Determine the [x, y] coordinate at the center of the cell enclosing the given text.  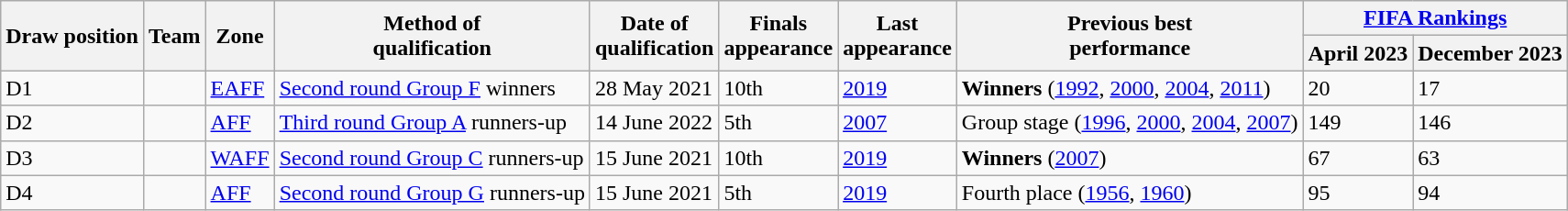
D4 [72, 193]
14 June 2022 [654, 123]
Winners (1992, 2000, 2004, 2011) [1130, 88]
Draw position [72, 36]
95 [1358, 193]
WAFF [240, 158]
Date ofqualification [654, 36]
28 May 2021 [654, 88]
Third round Group A runners-up [432, 123]
Group stage (1996, 2000, 2004, 2007) [1130, 123]
December 2023 [1491, 53]
Finalsappearance [778, 36]
149 [1358, 123]
17 [1491, 88]
94 [1491, 193]
Zone [240, 36]
D3 [72, 158]
63 [1491, 158]
Winners (2007) [1130, 158]
146 [1491, 123]
Second round Group G runners-up [432, 193]
Lastappearance [898, 36]
Fourth place (1956, 1960) [1130, 193]
Second round Group C runners-up [432, 158]
Method ofqualification [432, 36]
EAFF [240, 88]
2007 [898, 123]
FIFA Rankings [1435, 18]
Previous bestperformance [1130, 36]
D1 [72, 88]
Team [174, 36]
67 [1358, 158]
D2 [72, 123]
April 2023 [1358, 53]
Second round Group F winners [432, 88]
20 [1358, 88]
